Return (X, Y) of the center of cell containing provided text 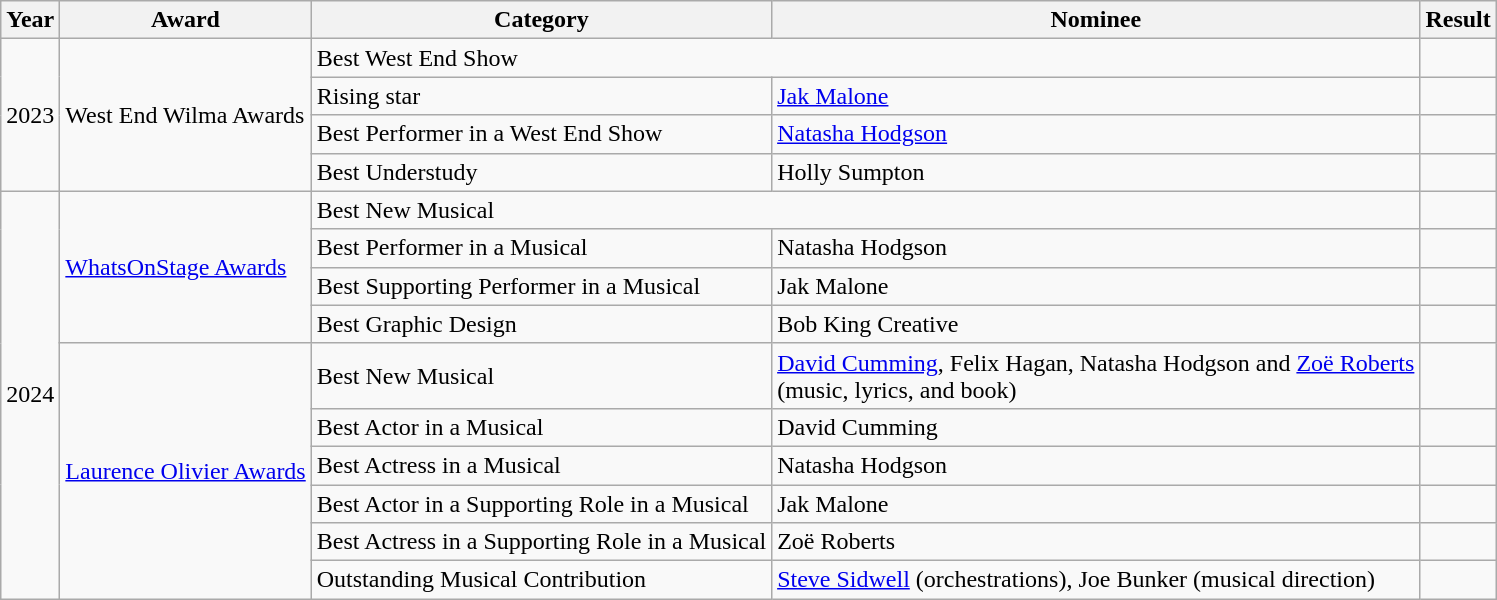
Award (186, 20)
2024 (30, 395)
Best West End Show (866, 58)
Best Understudy (541, 172)
Steve Sidwell (orchestrations), Joe Bunker (musical direction) (1096, 580)
Zoë Roberts (1096, 542)
Category (541, 20)
Best Actress in a Supporting Role in a Musical (541, 542)
Laurence Olivier Awards (186, 470)
Best Performer in a Musical (541, 248)
Nominee (1096, 20)
Best Graphic Design (541, 324)
WhatsOnStage Awards (186, 267)
Best Actor in a Supporting Role in a Musical (541, 503)
2023 (30, 115)
Outstanding Musical Contribution (541, 580)
Holly Sumpton (1096, 172)
Bob King Creative (1096, 324)
Year (30, 20)
Best Actor in a Musical (541, 427)
Rising star (541, 96)
Best Supporting Performer in a Musical (541, 286)
West End Wilma Awards (186, 115)
David Cumming, Felix Hagan, Natasha Hodgson and Zoë Roberts(music, lyrics, and book) (1096, 376)
Best Performer in a West End Show (541, 134)
David Cumming (1096, 427)
Best Actress in a Musical (541, 465)
Result (1458, 20)
